Find where the given text appears and provide that cell's center as (X, Y) coordinate. 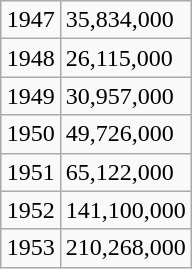
141,100,000 (126, 210)
26,115,000 (126, 58)
1950 (30, 134)
1951 (30, 172)
49,726,000 (126, 134)
1952 (30, 210)
210,268,000 (126, 248)
30,957,000 (126, 96)
1948 (30, 58)
35,834,000 (126, 20)
1949 (30, 96)
1953 (30, 248)
1947 (30, 20)
65,122,000 (126, 172)
